Search for the cell housing the specified text and yield its [x, y] center coordinate. 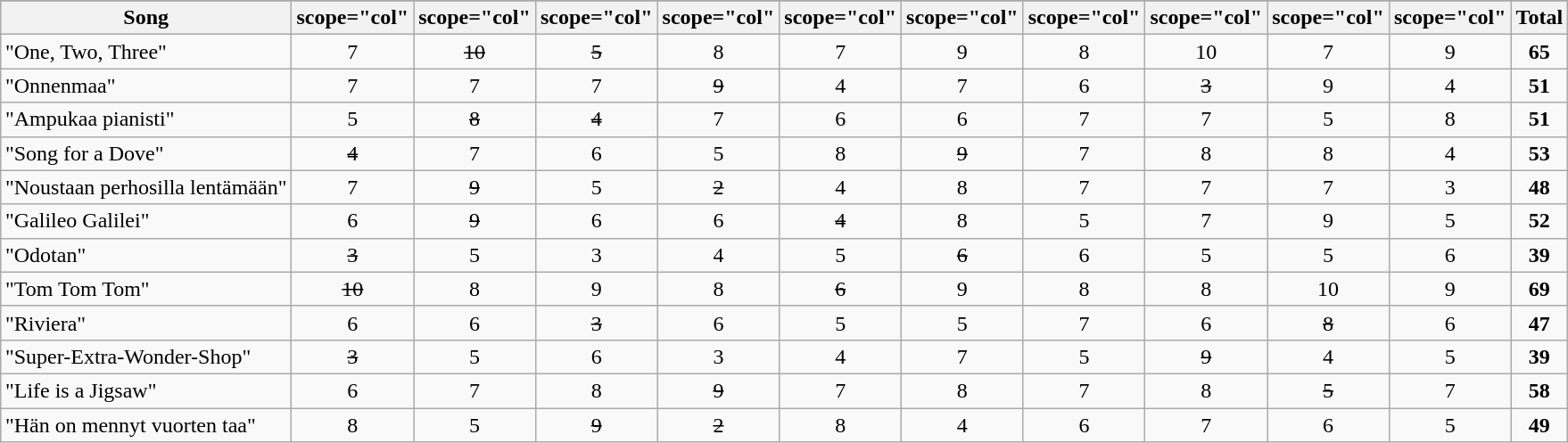
Total [1539, 18]
Song [146, 18]
49 [1539, 425]
"Noustaan perhosilla lentämään" [146, 187]
"Tom Tom Tom" [146, 289]
47 [1539, 323]
"Ampukaa pianisti" [146, 119]
"Song for a Dove" [146, 153]
"Super-Extra-Wonder-Shop" [146, 357]
"One, Two, Three" [146, 52]
"Life is a Jigsaw" [146, 390]
58 [1539, 390]
52 [1539, 221]
65 [1539, 52]
53 [1539, 153]
"Onnenmaa" [146, 86]
69 [1539, 289]
48 [1539, 187]
"Riviera" [146, 323]
"Odotan" [146, 255]
"Hän on mennyt vuorten taa" [146, 425]
"Galileo Galilei" [146, 221]
